Return the (X, Y) coordinate for the center point of the cell that contains the specified text.  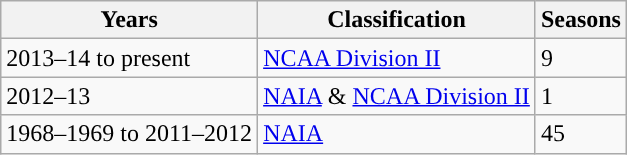
9 (580, 58)
Classification (397, 20)
NAIA & NCAA Division II (397, 96)
Years (130, 20)
2012–13 (130, 96)
1 (580, 96)
Seasons (580, 20)
NAIA (397, 134)
2013–14 to present (130, 58)
1968–1969 to 2011–2012 (130, 134)
NCAA Division II (397, 58)
45 (580, 134)
